Provide the (X, Y) coordinate of the cell's center where the given text is located.  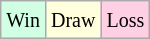
Loss (126, 20)
Win (24, 20)
Draw (72, 20)
